Identify which cell holds the provided text, then report its [x, y] central coordinate. 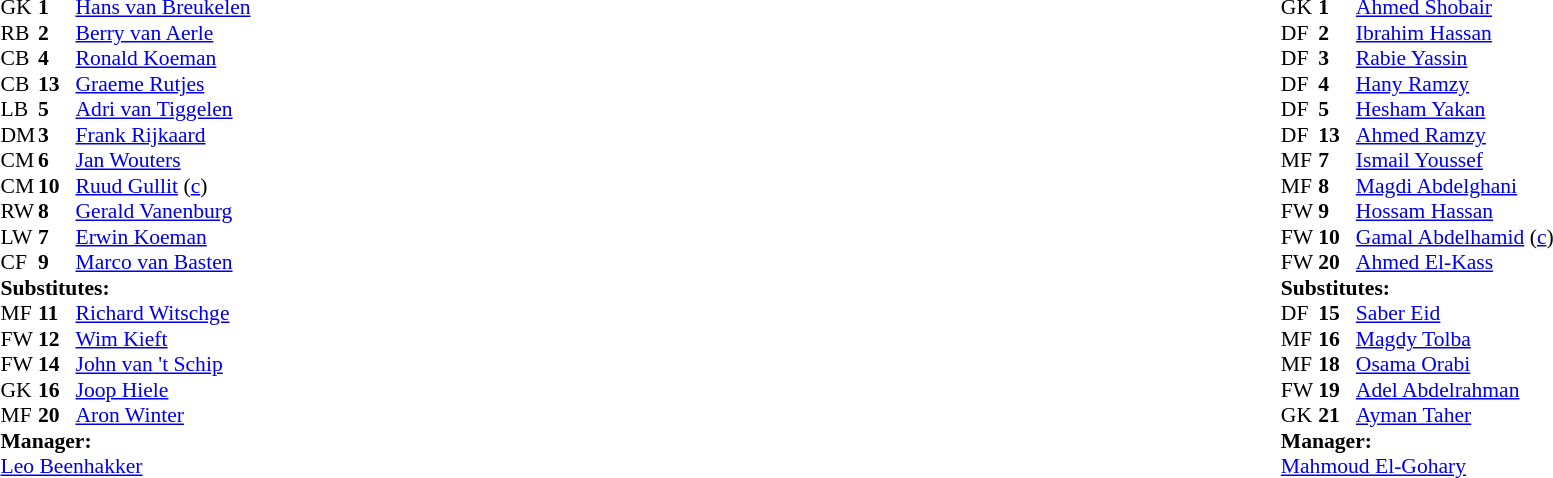
Joop Hiele [164, 390]
RW [19, 211]
DM [19, 135]
Manager: [125, 441]
RB [19, 33]
CF [19, 263]
Wim Kieft [164, 339]
18 [1337, 365]
LW [19, 237]
21 [1337, 415]
12 [57, 339]
Ronald Koeman [164, 59]
LB [19, 109]
19 [1337, 390]
Graeme Rutjes [164, 84]
Adri van Tiggelen [164, 109]
Substitutes: [125, 288]
Aron Winter [164, 415]
Erwin Koeman [164, 237]
14 [57, 365]
11 [57, 313]
John van 't Schip [164, 365]
6 [57, 161]
Ruud Gullit (c) [164, 186]
Marco van Basten [164, 263]
Richard Witschge [164, 313]
Gerald Vanenburg [164, 211]
Berry van Aerle [164, 33]
Frank Rijkaard [164, 135]
Jan Wouters [164, 161]
15 [1337, 313]
